From the cell containing the given text, extract its center point as (x, y) coordinate. 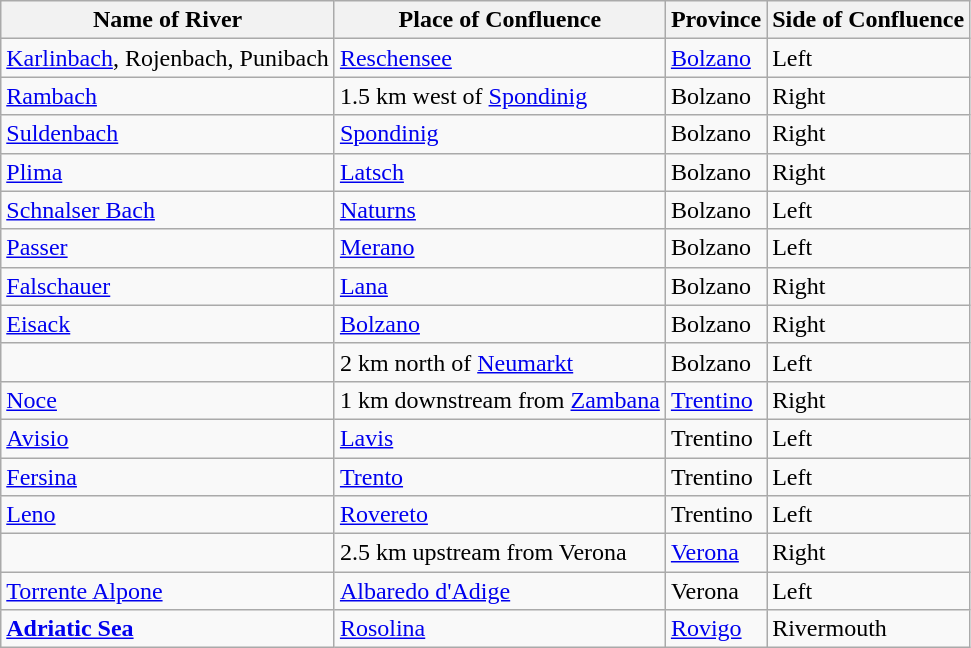
Avisio (168, 438)
1 km downstream from Zambana (500, 400)
1.5 km west of Spondinig (500, 96)
Rivermouth (868, 629)
Eisack (168, 324)
Reschensee (500, 58)
Adriatic Sea (168, 629)
2.5 km upstream from Verona (500, 553)
Fersina (168, 477)
2 km north of Neumarkt (500, 362)
Falschauer (168, 286)
Trento (500, 477)
Torrente Alpone (168, 591)
Suldenbach (168, 134)
Rosolina (500, 629)
Merano (500, 248)
Naturns (500, 210)
Albaredo d'Adige (500, 591)
Name of River (168, 20)
Passer (168, 248)
Spondinig (500, 134)
Lana (500, 286)
Noce (168, 400)
Lavis (500, 438)
Province (716, 20)
Rambach (168, 96)
Schnalser Bach (168, 210)
Karlinbach, Rojenbach, Punibach (168, 58)
Side of Confluence (868, 20)
Place of Confluence (500, 20)
Leno (168, 515)
Latsch (500, 172)
Plima (168, 172)
Rovigo (716, 629)
Rovereto (500, 515)
